Locate the cell with the specified text and output its [x, y] center coordinate. 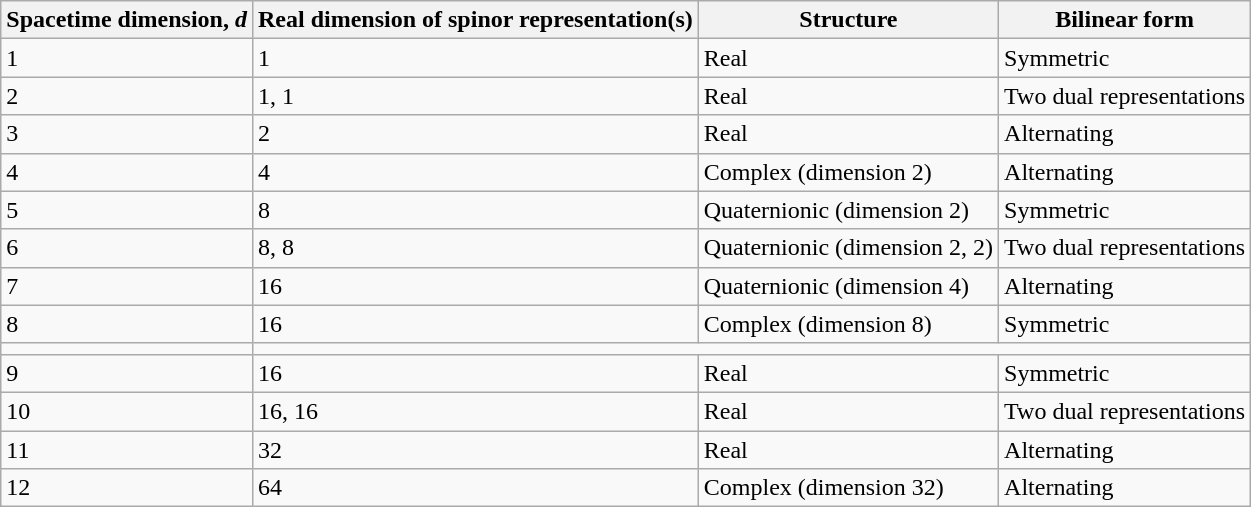
9 [127, 373]
Real dimension of spinor representation(s) [475, 20]
32 [475, 449]
Complex (dimension 8) [848, 324]
7 [127, 286]
6 [127, 248]
Quaternionic (dimension 2) [848, 210]
Complex (dimension 2) [848, 172]
12 [127, 488]
16, 16 [475, 411]
Bilinear form [1125, 20]
Complex (dimension 32) [848, 488]
10 [127, 411]
5 [127, 210]
8, 8 [475, 248]
1, 1 [475, 96]
11 [127, 449]
Quaternionic (dimension 2, 2) [848, 248]
3 [127, 134]
Structure [848, 20]
Quaternionic (dimension 4) [848, 286]
Spacetime dimension, d [127, 20]
64 [475, 488]
